Search for the cell housing the specified text and yield its [x, y] center coordinate. 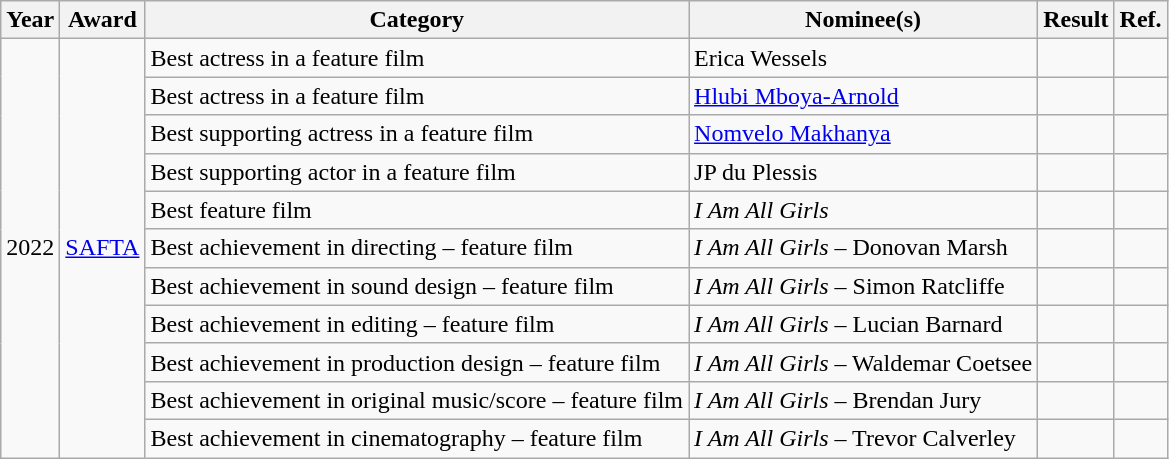
Hlubi Mboya-Arnold [864, 96]
Best achievement in production design – feature film [417, 362]
I Am All Girls – Lucian Barnard [864, 324]
Award [102, 20]
I Am All Girls – Donovan Marsh [864, 248]
I Am All Girls – Trevor Calverley [864, 438]
Nominee(s) [864, 20]
Nomvelo Makhanya [864, 134]
I Am All Girls – Brendan Jury [864, 400]
I Am All Girls – Simon Ratcliffe [864, 286]
Best supporting actress in a feature film [417, 134]
Best achievement in sound design – feature film [417, 286]
Category [417, 20]
Erica Wessels [864, 58]
2022 [30, 248]
I Am All Girls – Waldemar Coetsee [864, 362]
Best achievement in original music/score – feature film [417, 400]
JP du Plessis [864, 172]
Best achievement in directing – feature film [417, 248]
Best achievement in cinematography – feature film [417, 438]
Best achievement in editing – feature film [417, 324]
Ref. [1140, 20]
Best supporting actor in a feature film [417, 172]
SAFTA [102, 248]
Result [1076, 20]
Year [30, 20]
Best feature film [417, 210]
I Am All Girls [864, 210]
